Capture the cell that displays the provided text and extract its (X, Y) central coordinate. 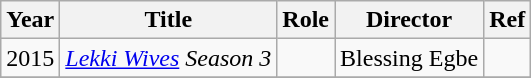
Ref (508, 20)
Director (410, 20)
Title (168, 20)
Role (306, 20)
Year (30, 20)
2015 (30, 58)
Lekki Wives Season 3 (168, 58)
Blessing Egbe (410, 58)
